Output the [x, y] coordinate of the center of the cell containing the given text.  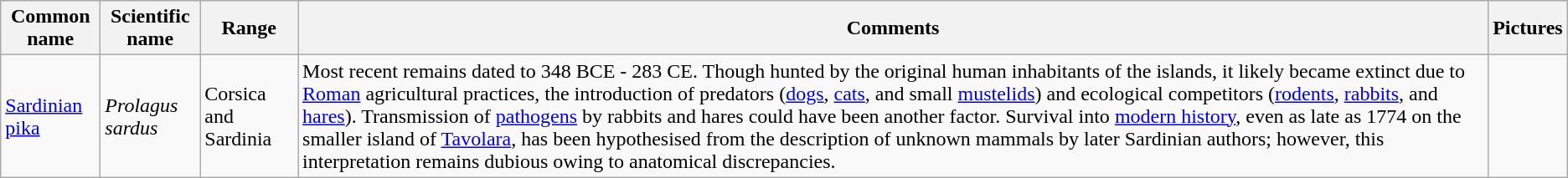
Range [250, 28]
Pictures [1528, 28]
Sardinian pika [50, 116]
Scientific name [151, 28]
Prolagus sardus [151, 116]
Common name [50, 28]
Comments [893, 28]
Corsica and Sardinia [250, 116]
